Output the (x, y) coordinate of the center of the cell containing the given text.  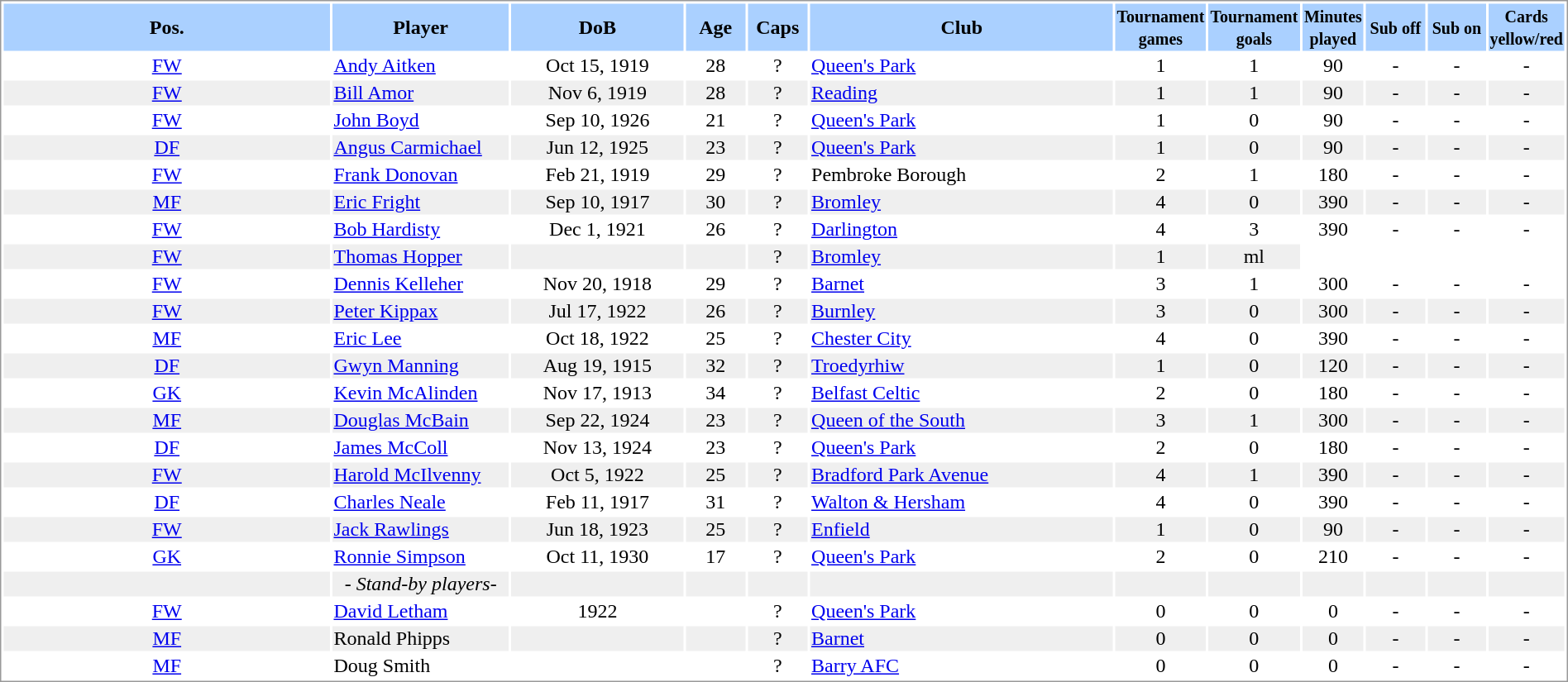
Bill Amor (420, 93)
Nov 17, 1913 (597, 393)
Club (962, 26)
Jun 12, 1925 (597, 148)
1922 (597, 611)
Nov 20, 1918 (597, 284)
Barry AFC (962, 665)
Dec 1, 1921 (597, 229)
Thomas Hopper (420, 257)
Andy Aitken (420, 65)
Nov 13, 1924 (597, 447)
Jack Rawlings (420, 530)
Feb 11, 1917 (597, 502)
Pos. (166, 26)
Bradford Park Avenue (962, 475)
Eric Lee (420, 338)
Troedyrhiw (962, 366)
Player (420, 26)
Reading (962, 93)
Age (715, 26)
Feb 21, 1919 (597, 174)
John Boyd (420, 120)
Cardsyellow/red (1527, 26)
Oct 15, 1919 (597, 65)
Nov 6, 1919 (597, 93)
21 (715, 120)
Oct 5, 1922 (597, 475)
Charles Neale (420, 502)
34 (715, 393)
Queen of the South (962, 421)
Sub on (1457, 26)
31 (715, 502)
James McColl (420, 447)
120 (1333, 366)
30 (715, 203)
Bob Hardisty (420, 229)
DoB (597, 26)
Belfast Celtic (962, 393)
32 (715, 366)
ml (1254, 257)
Doug Smith (420, 665)
Sep 22, 1924 (597, 421)
210 (1333, 556)
Ronnie Simpson (420, 556)
Walton & Hersham (962, 502)
Minutesplayed (1333, 26)
Caps (777, 26)
Pembroke Borough (962, 174)
Darlington (962, 229)
Sep 10, 1917 (597, 203)
Dennis Kelleher (420, 284)
Sep 10, 1926 (597, 120)
Eric Fright (420, 203)
Jun 18, 1923 (597, 530)
Angus Carmichael (420, 148)
David Letham (420, 611)
17 (715, 556)
Oct 18, 1922 (597, 338)
Sub off (1396, 26)
Aug 19, 1915 (597, 366)
Peter Kippax (420, 312)
Tournamentgames (1161, 26)
Harold McIlvenny (420, 475)
Tournamentgoals (1254, 26)
Oct 11, 1930 (597, 556)
Jul 17, 1922 (597, 312)
Chester City (962, 338)
Kevin McAlinden (420, 393)
Burnley (962, 312)
Gwyn Manning (420, 366)
Douglas McBain (420, 421)
Enfield (962, 530)
- Stand-by players- (420, 584)
Ronald Phipps (420, 639)
Frank Donovan (420, 174)
